Determine the [x, y] coordinate at the center of the cell enclosing the given text.  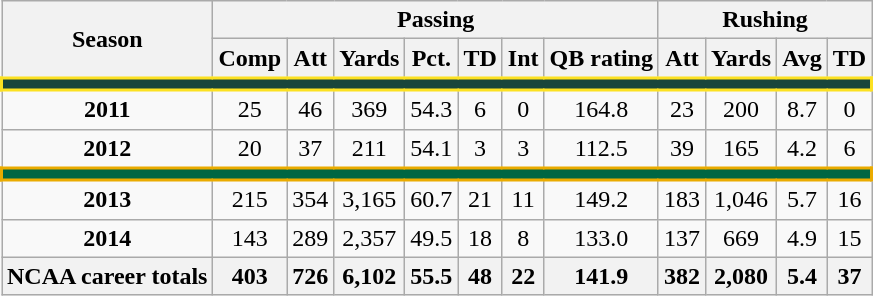
141.9 [601, 276]
8.7 [802, 110]
726 [310, 276]
22 [523, 276]
211 [370, 148]
54.1 [432, 148]
3,165 [370, 200]
165 [742, 148]
60.7 [432, 200]
369 [370, 110]
Season [108, 40]
Comp [250, 58]
NCAA career totals [108, 276]
Avg [802, 58]
11 [523, 200]
403 [250, 276]
2011 [108, 110]
200 [742, 110]
6,102 [370, 276]
1,046 [742, 200]
2,080 [742, 276]
133.0 [601, 238]
8 [523, 238]
4.2 [802, 148]
183 [682, 200]
2014 [108, 238]
QB rating [601, 58]
Pct. [432, 58]
23 [682, 110]
289 [310, 238]
Int [523, 58]
137 [682, 238]
164.8 [601, 110]
16 [849, 200]
18 [480, 238]
48 [480, 276]
382 [682, 276]
15 [849, 238]
2013 [108, 200]
39 [682, 148]
Rushing [764, 20]
49.5 [432, 238]
20 [250, 148]
112.5 [601, 148]
143 [250, 238]
149.2 [601, 200]
5.7 [802, 200]
46 [310, 110]
5.4 [802, 276]
215 [250, 200]
21 [480, 200]
55.5 [432, 276]
Passing [436, 20]
2012 [108, 148]
4.9 [802, 238]
2,357 [370, 238]
54.3 [432, 110]
354 [310, 200]
25 [250, 110]
669 [742, 238]
